Pinpoint the cell where the given text exists, returning its (X, Y) midpoint coordinate. 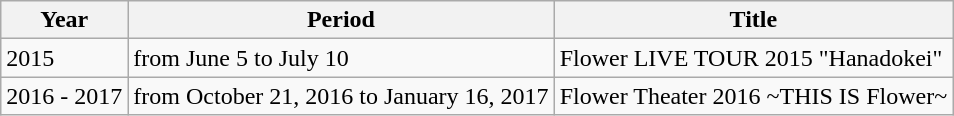
Flower LIVE TOUR 2015 "Hanadokei" (754, 58)
2016 - 2017 (64, 96)
from October 21, 2016 to January 16, 2017 (341, 96)
2015 (64, 58)
Year (64, 20)
Title (754, 20)
Period (341, 20)
Flower Theater 2016 ~THIS IS Flower~ (754, 96)
from June 5 to July 10 (341, 58)
